From the cell containing the given text, extract its center point as [X, Y] coordinate. 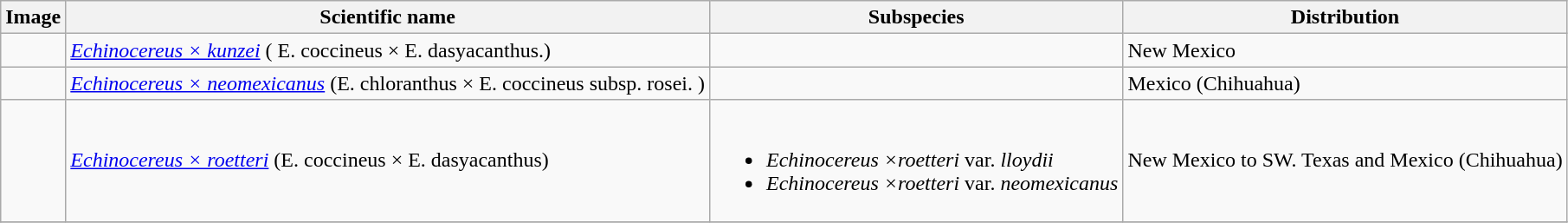
New Mexico [1345, 50]
Echinocereus × neomexicanus (E. chloranthus × E. coccineus subsp. rosei. ) [388, 83]
Echinocereus ×roetteri var. lloydii Echinocereus ×roetteri var. neomexicanus [916, 161]
Mexico (Chihuahua) [1345, 83]
Echinocereus × roetteri (E. coccineus × E. dasyacanthus) [388, 161]
Distribution [1345, 17]
Scientific name [388, 17]
Image [33, 17]
Subspecies [916, 17]
New Mexico to SW. Texas and Mexico (Chihuahua) [1345, 161]
Echinocereus × kunzei ( E. coccineus × E. dasyacanthus.) [388, 50]
